Locate the cell with the specified text and output its (X, Y) center coordinate. 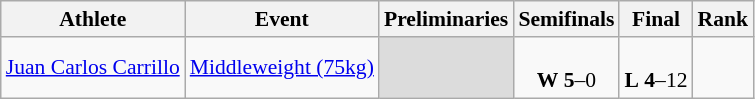
L 4–12 (656, 68)
Event (282, 19)
Juan Carlos Carrillo (93, 68)
Semifinals (566, 19)
Preliminaries (446, 19)
Rank (724, 19)
Middleweight (75kg) (282, 68)
Athlete (93, 19)
W 5–0 (566, 68)
Final (656, 19)
